For the text-containing cell, return its midpoint in (X, Y) coordinate format. 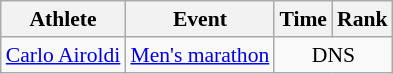
Men's marathon (200, 55)
Athlete (64, 19)
Event (200, 19)
Carlo Airoldi (64, 55)
DNS (333, 55)
Rank (362, 19)
Time (303, 19)
